Determine the [X, Y] coordinate at the center of the cell enclosing the given text.  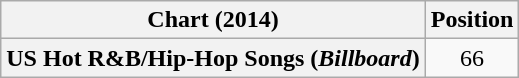
US Hot R&B/Hip-Hop Songs (Billboard) [213, 58]
66 [472, 58]
Position [472, 20]
Chart (2014) [213, 20]
